For the text-containing cell, return its midpoint in [x, y] coordinate format. 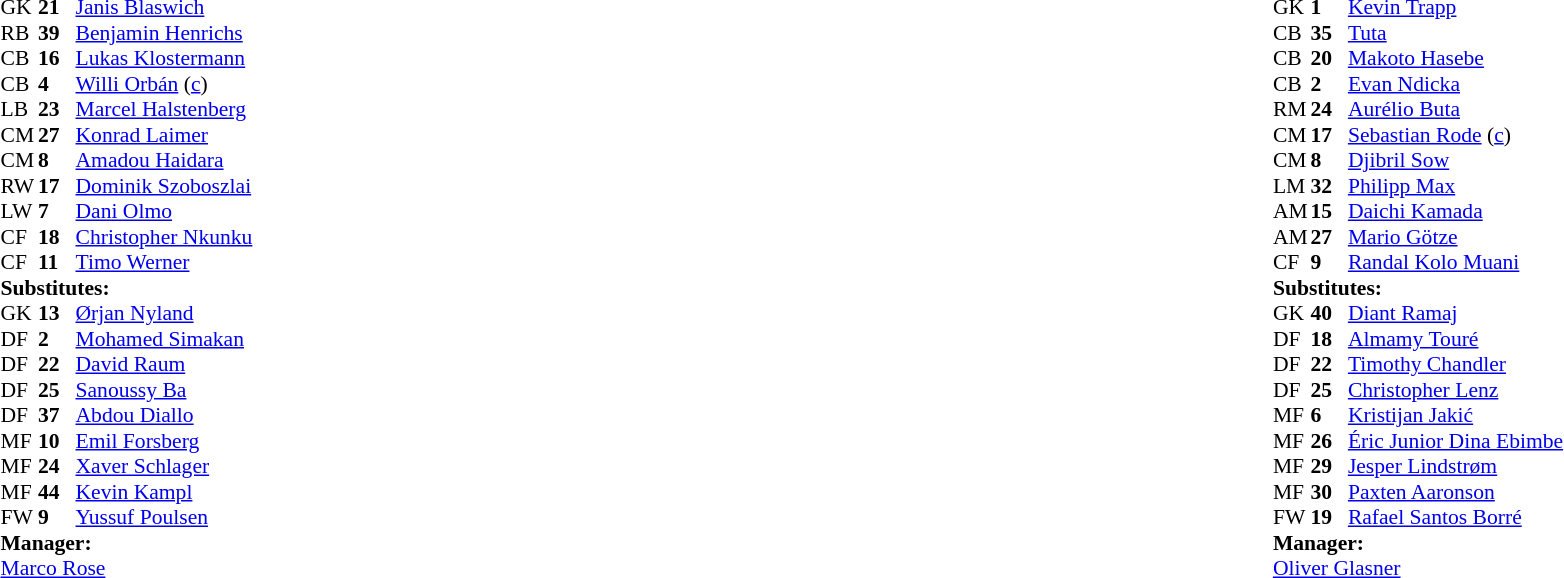
Kristijan Jakić [1456, 415]
Kevin Kampl [164, 492]
Philipp Max [1456, 186]
30 [1329, 492]
44 [57, 492]
10 [57, 441]
Rafael Santos Borré [1456, 517]
Tuta [1456, 33]
Emil Forsberg [164, 441]
23 [57, 109]
32 [1329, 186]
Yussuf Poulsen [164, 517]
LB [19, 109]
Ørjan Nyland [164, 313]
Dani Olmo [164, 211]
29 [1329, 467]
Aurélio Buta [1456, 109]
Sebastian Rode (c) [1456, 135]
Sanoussy Ba [164, 390]
Daichi Kamada [1456, 211]
15 [1329, 211]
Dominik Szoboszlai [164, 186]
19 [1329, 517]
Timo Werner [164, 263]
Mohamed Simakan [164, 339]
35 [1329, 33]
Djibril Sow [1456, 161]
16 [57, 59]
4 [57, 84]
Mario Götze [1456, 237]
6 [1329, 415]
Diant Ramaj [1456, 313]
Timothy Chandler [1456, 365]
Almamy Touré [1456, 339]
Éric Junior Dina Ebimbe [1456, 441]
David Raum [164, 365]
20 [1329, 59]
Konrad Laimer [164, 135]
Paxten Aaronson [1456, 492]
Christopher Nkunku [164, 237]
RB [19, 33]
11 [57, 263]
39 [57, 33]
RM [1292, 109]
Abdou Diallo [164, 415]
RW [19, 186]
37 [57, 415]
Marcel Halstenberg [164, 109]
7 [57, 211]
Willi Orbán (c) [164, 84]
Makoto Hasebe [1456, 59]
13 [57, 313]
Christopher Lenz [1456, 390]
Benjamin Henrichs [164, 33]
26 [1329, 441]
40 [1329, 313]
Randal Kolo Muani [1456, 263]
Amadou Haidara [164, 161]
Xaver Schlager [164, 467]
Lukas Klostermann [164, 59]
Evan Ndicka [1456, 84]
LW [19, 211]
Jesper Lindstrøm [1456, 467]
LM [1292, 186]
